From the cell containing the given text, extract its center point as (X, Y) coordinate. 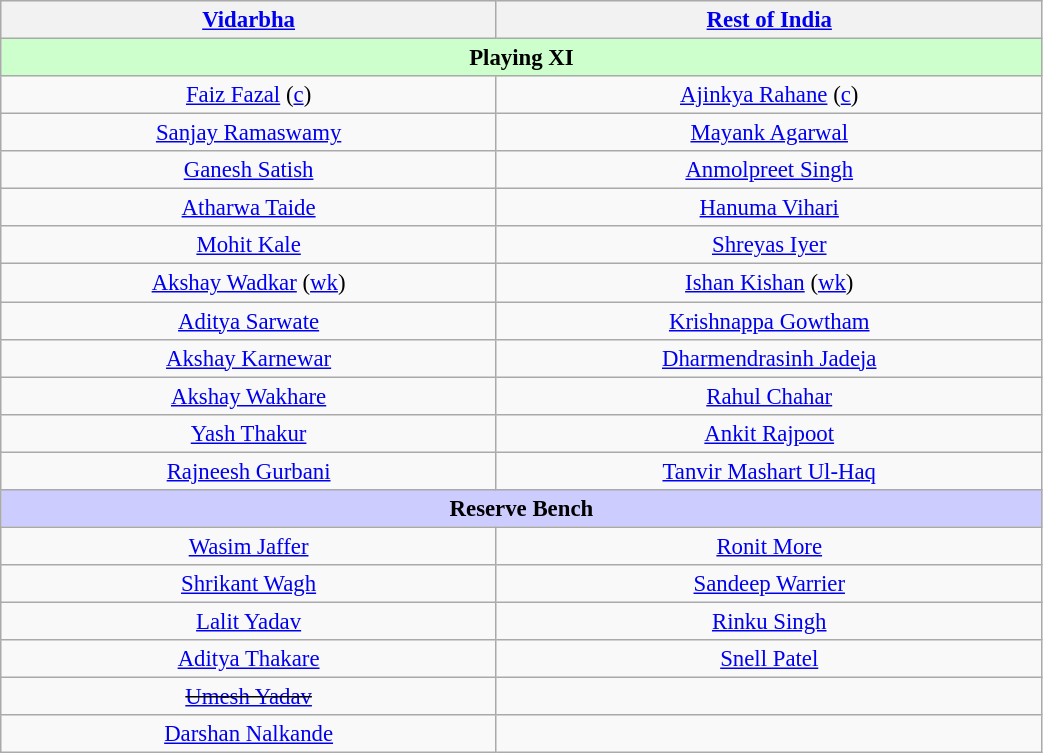
Wasim Jaffer (249, 546)
Rahul Chahar (769, 396)
Shrikant Wagh (249, 584)
Vidarbha (249, 20)
Yash Thakur (249, 433)
Rinku Singh (769, 621)
Krishnappa Gowtham (769, 321)
Sandeep Warrier (769, 584)
Reserve Bench (522, 509)
Mohit Kale (249, 245)
Akshay Wadkar (wk) (249, 283)
Shreyas Iyer (769, 245)
Ronit More (769, 546)
Rajneesh Gurbani (249, 471)
Faiz Fazal (c) (249, 95)
Darshan Nalkande (249, 734)
Tanvir Mashart Ul-Haq (769, 471)
Playing XI (522, 58)
Ishan Kishan (wk) (769, 283)
Akshay Wakhare (249, 396)
Snell Patel (769, 659)
Aditya Thakare (249, 659)
Dharmendrasinh Jadeja (769, 358)
Ganesh Satish (249, 170)
Ajinkya Rahane (c) (769, 95)
Umesh Yadav (249, 697)
Ankit Rajpoot (769, 433)
Sanjay Ramaswamy (249, 133)
Rest of India (769, 20)
Lalit Yadav (249, 621)
Anmolpreet Singh (769, 170)
Hanuma Vihari (769, 208)
Atharwa Taide (249, 208)
Akshay Karnewar (249, 358)
Aditya Sarwate (249, 321)
Mayank Agarwal (769, 133)
